Determine the (X, Y) coordinate at the center of the cell enclosing the given text.  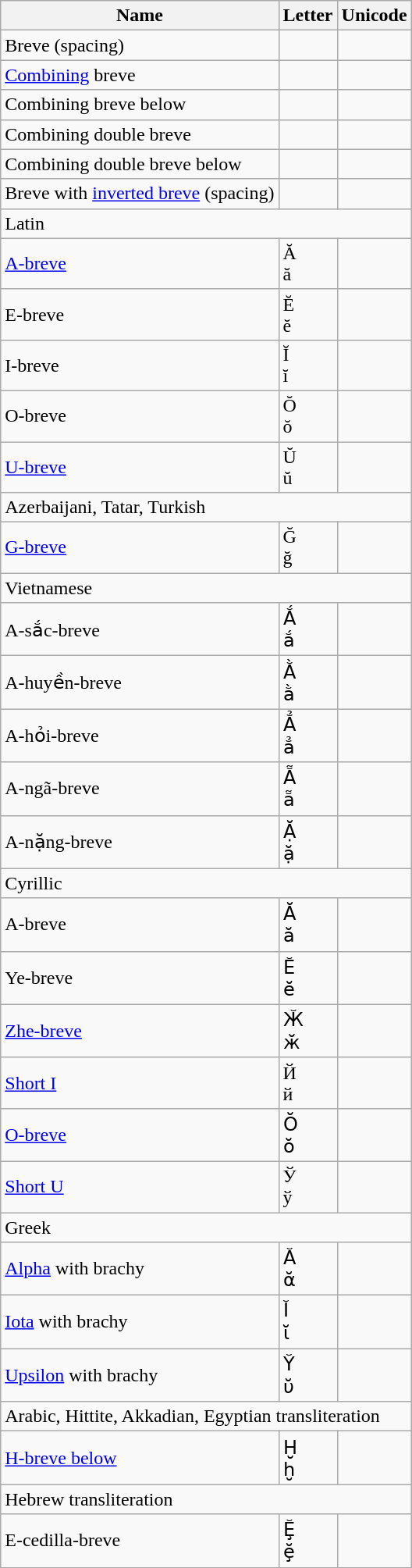
Ḫḫ (307, 1458)
G-breve (140, 548)
I-breve (140, 365)
Ḝḝ (307, 1541)
Latin (206, 223)
Ğğ (307, 548)
Ẳẳ (307, 736)
Cyrillic (206, 883)
Short I (140, 1082)
Ᾰᾰ (307, 1269)
Йй (307, 1082)
Combining breve below (140, 105)
Ẵẵ (307, 789)
Ӂӂ (307, 1031)
Ặặ (307, 842)
E-cedilla-breve (140, 1541)
Ăă (307, 264)
E-breve (140, 314)
U-breve (140, 467)
Alpha with brachy (140, 1269)
Upsilon with brachy (140, 1375)
Iota with brachy (140, 1322)
Ӗӗ (307, 978)
Ằằ (307, 682)
Name (140, 16)
Ŭŭ (307, 467)
Ӑӑ (307, 925)
Azerbaijani, Tatar, Turkish (206, 508)
Hebrew transliteration (206, 1499)
A-hỏi-breve (140, 736)
Ye-breve (140, 978)
Combining breve (140, 75)
Ĭĭ (307, 365)
Arabic, Hittite, Akkadian, Egyptian transliteration (206, 1417)
Breve (spacing) (140, 45)
A-huyền-breve (140, 682)
A-nặng-breve (140, 842)
Vietnamese (206, 588)
A-sắc-breve (140, 629)
Unicode (375, 16)
Short U (140, 1187)
О̆о̆ (307, 1135)
A-ngã-breve (140, 789)
Ắắ (307, 629)
Ŏŏ (307, 415)
Breve with inverted breve (spacing) (140, 194)
Ĕĕ (307, 314)
Letter (307, 16)
Ўў (307, 1187)
Combining double breve below (140, 164)
Ῠῠ (307, 1375)
Ῐῐ (307, 1322)
Greek (206, 1227)
Combining double breve (140, 134)
H-breve below (140, 1458)
Zhe-breve (140, 1031)
